Identify which cell holds the provided text, then report its [X, Y] central coordinate. 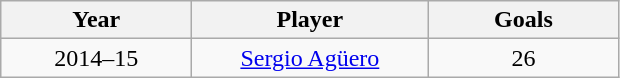
Sergio Agüero [310, 58]
Year [96, 20]
Player [310, 20]
Goals [524, 20]
26 [524, 58]
2014–15 [96, 58]
